Pinpoint the cell where the given text exists, returning its [x, y] midpoint coordinate. 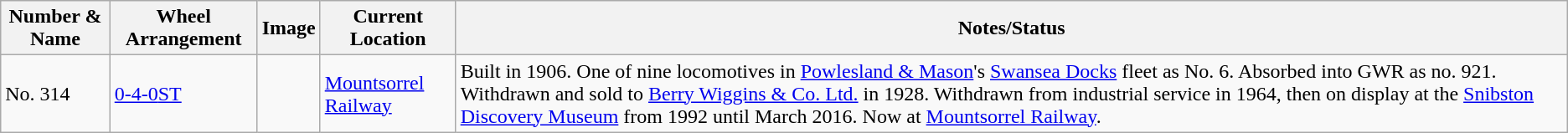
Image [288, 28]
No. 314 [55, 94]
Number & Name [55, 28]
Mountsorrel Railway [388, 94]
Notes/Status [1012, 28]
0-4-0ST [183, 94]
Current Location [388, 28]
Wheel Arrangement [183, 28]
